Provide the [X, Y] coordinate of the cell's center where the given text is located.  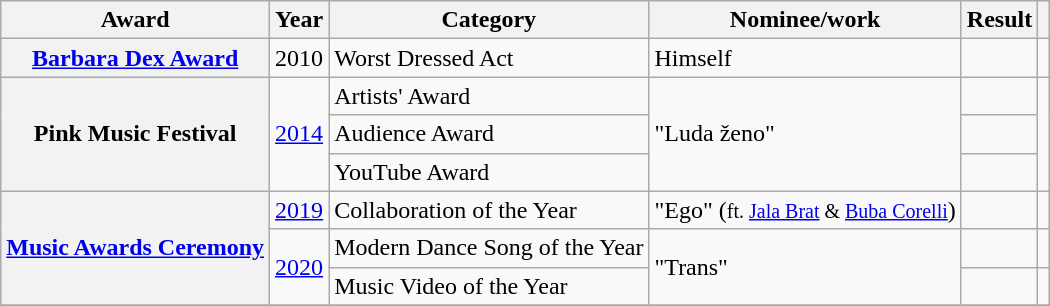
2010 [300, 58]
Music Awards Ceremony [136, 248]
Himself [805, 58]
Music Video of the Year [489, 286]
Category [489, 20]
YouTube Award [489, 172]
Worst Dressed Act [489, 58]
2014 [300, 134]
2020 [300, 267]
Pink Music Festival [136, 134]
Modern Dance Song of the Year [489, 248]
Collaboration of the Year [489, 210]
Year [300, 20]
Result [999, 20]
Audience Award [489, 134]
"Ego" (ft. Jala Brat & Buba Corelli) [805, 210]
Nominee/work [805, 20]
"Luda ženo" [805, 134]
Barbara Dex Award [136, 58]
"Trans" [805, 267]
Artists' Award [489, 96]
2019 [300, 210]
Award [136, 20]
